Find where the given text appears and provide that cell's center as (X, Y) coordinate. 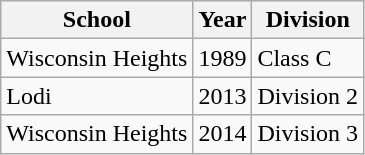
2013 (222, 96)
2014 (222, 134)
Division 3 (308, 134)
Class C (308, 58)
Division 2 (308, 96)
1989 (222, 58)
Year (222, 20)
Division (308, 20)
Lodi (97, 96)
School (97, 20)
